Detect which cell encompasses the target text, then output its [x, y] center coordinate. 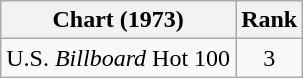
3 [270, 58]
Rank [270, 20]
U.S. Billboard Hot 100 [118, 58]
Chart (1973) [118, 20]
